Provide the [x, y] coordinate of the cell's center where the given text is located.  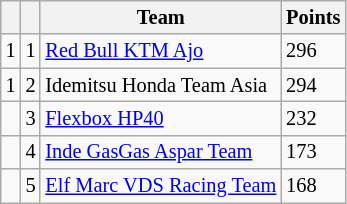
294 [313, 85]
Flexbox HP40 [160, 118]
168 [313, 186]
Idemitsu Honda Team Asia [160, 85]
Inde GasGas Aspar Team [160, 152]
2 [31, 85]
232 [313, 118]
296 [313, 51]
Red Bull KTM Ajo [160, 51]
Points [313, 17]
173 [313, 152]
5 [31, 186]
4 [31, 152]
Team [160, 17]
3 [31, 118]
Elf Marc VDS Racing Team [160, 186]
